Search for the cell housing the specified text and yield its (x, y) center coordinate. 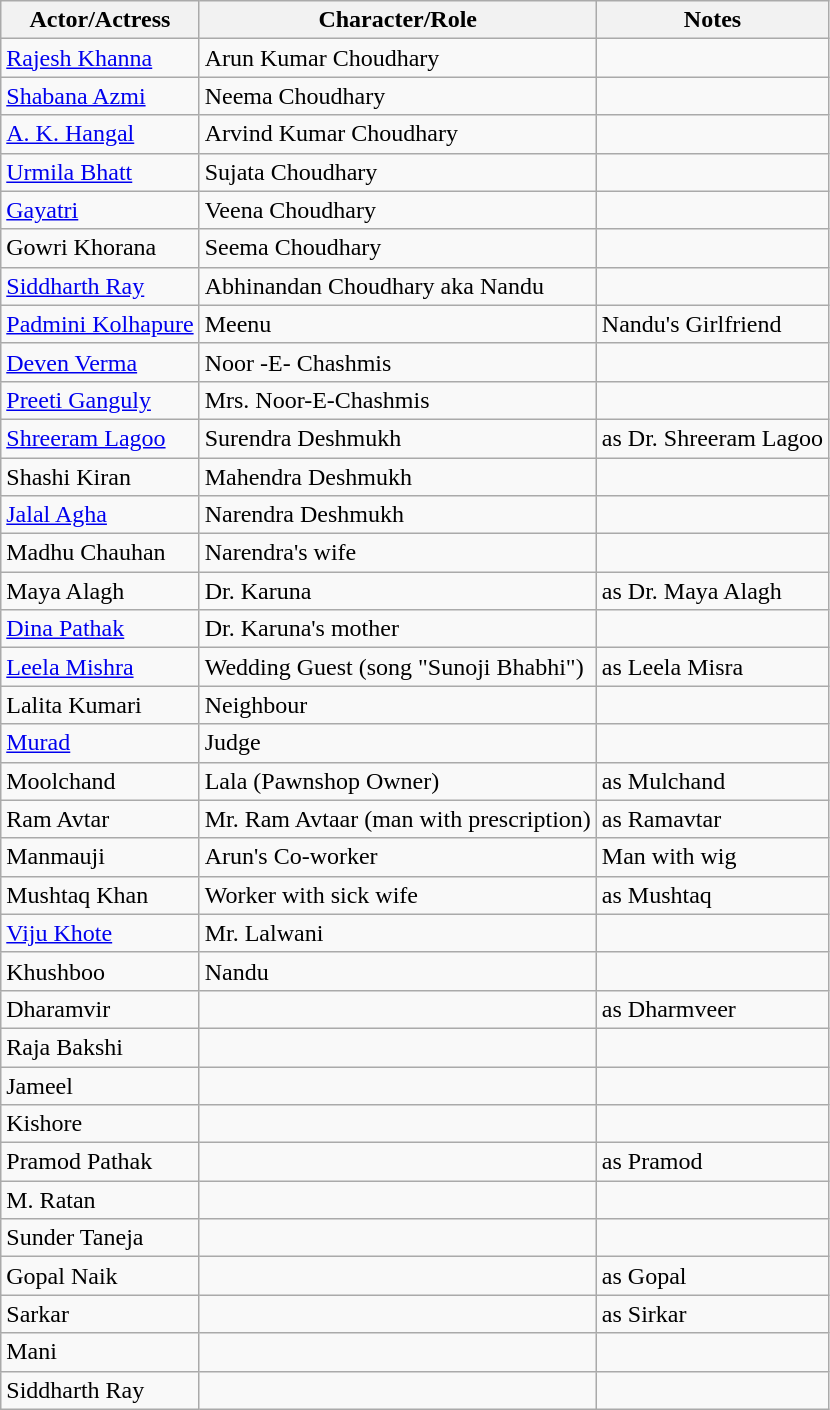
Sujata Choudhary (398, 172)
Sunder Taneja (100, 1238)
Shreeram Lagoo (100, 438)
Maya Alagh (100, 591)
Leela Mishra (100, 667)
Veena Choudhary (398, 210)
Mrs. Noor-E-Chashmis (398, 400)
Khushboo (100, 971)
Jameel (100, 1085)
Man with wig (712, 857)
Arvind Kumar Choudhary (398, 134)
Rajesh Khanna (100, 58)
Surendra Deshmukh (398, 438)
M. Ratan (100, 1200)
Dr. Karuna (398, 591)
Gopal Naik (100, 1276)
Moolchand (100, 781)
Padmini Kolhapure (100, 324)
Raja Bakshi (100, 1047)
A. K. Hangal (100, 134)
Gayatri (100, 210)
Neema Choudhary (398, 96)
Mr. Ram Avtaar (man with prescription) (398, 819)
Shashi Kiran (100, 477)
Gowri Khorana (100, 248)
as Dr. Maya Alagh (712, 591)
Worker with sick wife (398, 895)
Ram Avtar (100, 819)
Actor/Actress (100, 20)
Wedding Guest (song "Sunoji Bhabhi") (398, 667)
Manmauji (100, 857)
Arun Kumar Choudhary (398, 58)
as Sirkar (712, 1314)
as Pramod (712, 1162)
Arun's Co-worker (398, 857)
Character/Role (398, 20)
Mani (100, 1352)
Notes (712, 20)
Viju Khote (100, 933)
Dr. Karuna's mother (398, 629)
Preeti Ganguly (100, 400)
as Mulchand (712, 781)
Judge (398, 743)
as Gopal (712, 1276)
Lala (Pawnshop Owner) (398, 781)
as Dr. Shreeram Lagoo (712, 438)
as Leela Misra (712, 667)
as Dharmveer (712, 1009)
Deven Verma (100, 362)
Mr. Lalwani (398, 933)
Jalal Agha (100, 515)
Lalita Kumari (100, 705)
as Mushtaq (712, 895)
Abhinandan Choudhary aka Nandu (398, 286)
Kishore (100, 1124)
Madhu Chauhan (100, 553)
Mushtaq Khan (100, 895)
as Ramavtar (712, 819)
Murad (100, 743)
Narendra Deshmukh (398, 515)
Urmila Bhatt (100, 172)
Mahendra Deshmukh (398, 477)
Nandu (398, 971)
Dina Pathak (100, 629)
Sarkar (100, 1314)
Pramod Pathak (100, 1162)
Neighbour (398, 705)
Shabana Azmi (100, 96)
Seema Choudhary (398, 248)
Dharamvir (100, 1009)
Nandu's Girlfriend (712, 324)
Narendra's wife (398, 553)
Noor -E- Chashmis (398, 362)
Meenu (398, 324)
